Pinpoint the cell where the given text exists, returning its (x, y) midpoint coordinate. 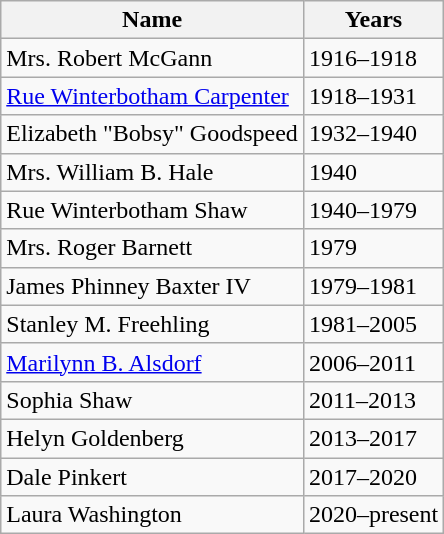
1940–1979 (373, 210)
2017–2020 (373, 477)
1916–1918 (373, 58)
Stanley M. Freehling (152, 324)
1918–1931 (373, 96)
2011–2013 (373, 400)
Years (373, 20)
Mrs. Robert McGann (152, 58)
Dale Pinkert (152, 477)
2013–2017 (373, 438)
Helyn Goldenberg (152, 438)
Rue Winterbotham Carpenter (152, 96)
Rue Winterbotham Shaw (152, 210)
Sophia Shaw (152, 400)
James Phinney Baxter IV (152, 286)
1981–2005 (373, 324)
Mrs. William B. Hale (152, 172)
Name (152, 20)
Elizabeth "Bobsy" Goodspeed (152, 134)
1979 (373, 248)
2006–2011 (373, 362)
1940 (373, 172)
2020–present (373, 515)
Marilynn B. Alsdorf (152, 362)
Mrs. Roger Barnett (152, 248)
Laura Washington (152, 515)
1979–1981 (373, 286)
1932–1940 (373, 134)
